Provide the (X, Y) coordinate of the cell's center where the given text is located.  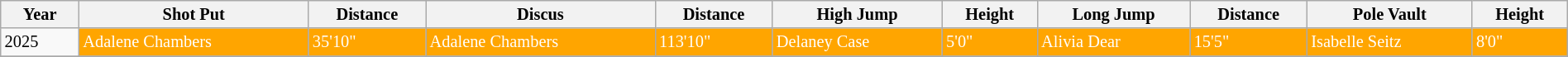
Year (40, 14)
Shot Put (194, 14)
Discus (541, 14)
2025 (40, 42)
Long Jump (1113, 14)
5'0" (989, 42)
High Jump (857, 14)
Delaney Case (857, 42)
Pole Vault (1389, 14)
Alivia Dear (1113, 42)
35'10" (367, 42)
8'0" (1520, 42)
15'5" (1249, 42)
113'10" (714, 42)
Isabelle Seitz (1389, 42)
